Identify which cell holds the provided text, then report its [x, y] central coordinate. 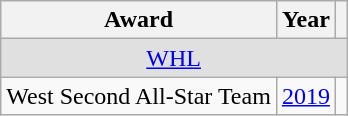
WHL [174, 58]
Year [306, 20]
West Second All-Star Team [139, 96]
2019 [306, 96]
Award [139, 20]
